Output the [x, y] coordinate of the center of the cell containing the given text.  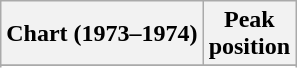
Chart (1973–1974) [102, 34]
Peakposition [249, 34]
